Extract the (x, y) coordinate from the center of the cell holding the provided text.  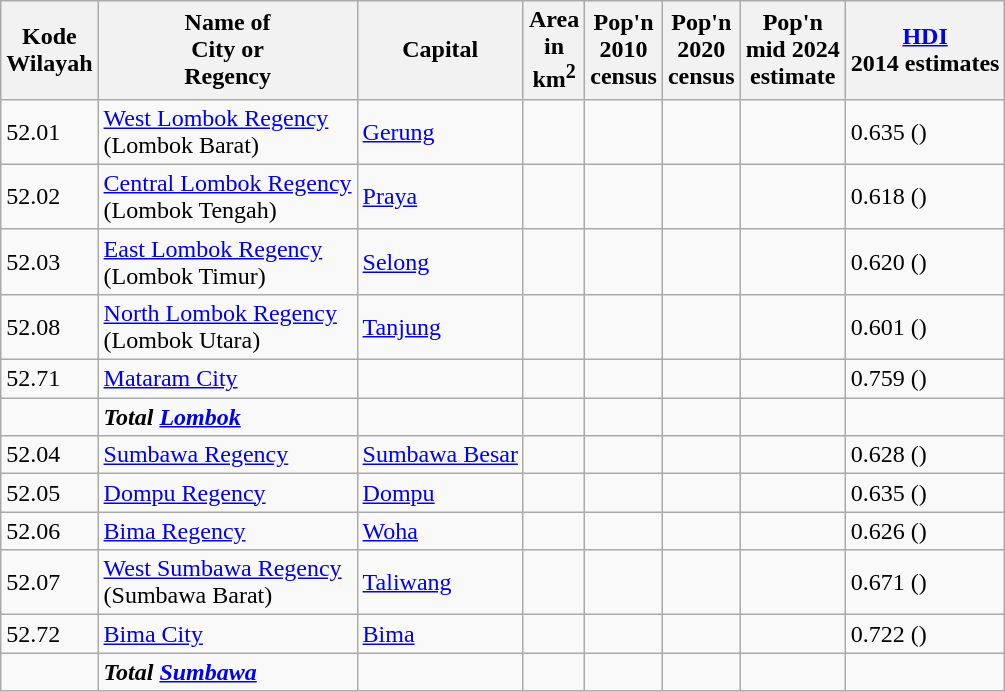
Bima City (228, 634)
Area inkm2 (554, 50)
Name of City orRegency (228, 50)
East Lombok Regency (Lombok Timur) (228, 262)
Central Lombok Regency (Lombok Tengah) (228, 196)
52.72 (50, 634)
West Lombok Regency (Lombok Barat) (228, 132)
HDI2014 estimates (925, 50)
Capital (440, 50)
0.722 () (925, 634)
52.71 (50, 379)
Bima (440, 634)
Gerung (440, 132)
0.620 () (925, 262)
Taliwang (440, 582)
Pop'n 2010 census (624, 50)
0.628 () (925, 455)
Praya (440, 196)
0.626 () (925, 531)
Total Lombok (228, 417)
Sumbawa Besar (440, 455)
52.08 (50, 326)
Sumbawa Regency (228, 455)
52.04 (50, 455)
0.601 () (925, 326)
Bima Regency (228, 531)
52.07 (50, 582)
Mataram City (228, 379)
Dompu Regency (228, 493)
52.01 (50, 132)
0.618 () (925, 196)
Dompu (440, 493)
52.06 (50, 531)
52.02 (50, 196)
52.03 (50, 262)
Pop'n 2020 census (701, 50)
Selong (440, 262)
Tanjung (440, 326)
0.759 () (925, 379)
0.671 () (925, 582)
52.05 (50, 493)
Total Sumbawa (228, 672)
KodeWilayah (50, 50)
West Sumbawa Regency (Sumbawa Barat) (228, 582)
Pop'n mid 2024 estimate (792, 50)
Woha (440, 531)
North Lombok Regency (Lombok Utara) (228, 326)
